Find where the given text appears and provide that cell's center as (x, y) coordinate. 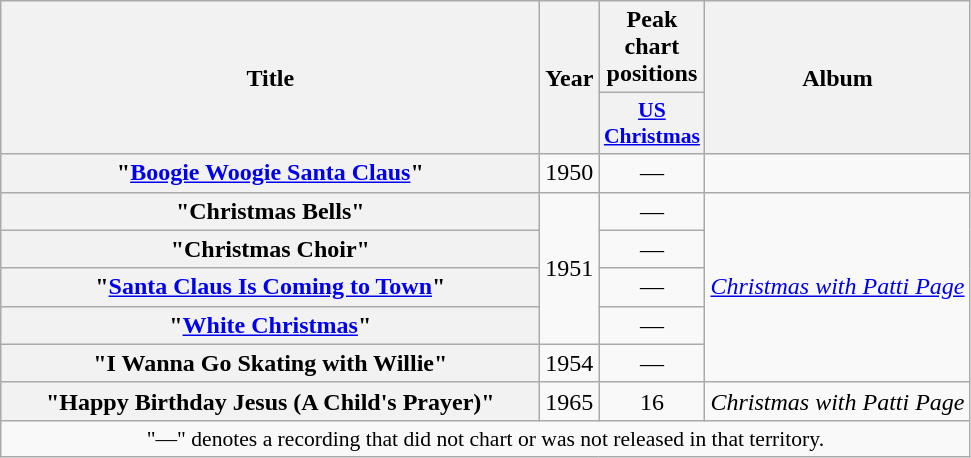
"Boogie Woogie Santa Claus" (270, 173)
16 (652, 401)
1954 (570, 363)
Album (838, 78)
"Christmas Bells" (270, 211)
1951 (570, 268)
Year (570, 78)
USChristmas (652, 124)
Title (270, 78)
"—" denotes a recording that did not chart or was not released in that territory. (486, 438)
1965 (570, 401)
1950 (570, 173)
Peakchartpositions (652, 47)
"Santa Claus Is Coming to Town" (270, 287)
"Christmas Choir" (270, 249)
"White Christmas" (270, 325)
"Happy Birthday Jesus (A Child's Prayer)" (270, 401)
"I Wanna Go Skating with Willie" (270, 363)
